From the cell containing the given text, extract its center point as [x, y] coordinate. 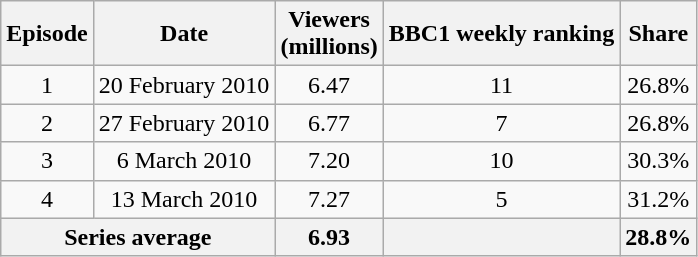
Date [184, 34]
30.3% [658, 161]
Share [658, 34]
2 [47, 123]
6 March 2010 [184, 161]
13 March 2010 [184, 199]
6.47 [329, 85]
Viewers(millions) [329, 34]
5 [501, 199]
31.2% [658, 199]
1 [47, 85]
Episode [47, 34]
7.20 [329, 161]
28.8% [658, 237]
3 [47, 161]
6.93 [329, 237]
4 [47, 199]
11 [501, 85]
7 [501, 123]
Series average [138, 237]
10 [501, 161]
27 February 2010 [184, 123]
20 February 2010 [184, 85]
6.77 [329, 123]
7.27 [329, 199]
BBC1 weekly ranking [501, 34]
